Return (X, Y) of the center of cell containing provided text 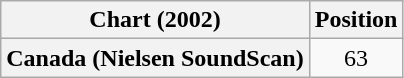
Chart (2002) (155, 20)
Canada (Nielsen SoundScan) (155, 58)
63 (356, 58)
Position (356, 20)
